Pinpoint the cell where the given text exists, returning its (X, Y) midpoint coordinate. 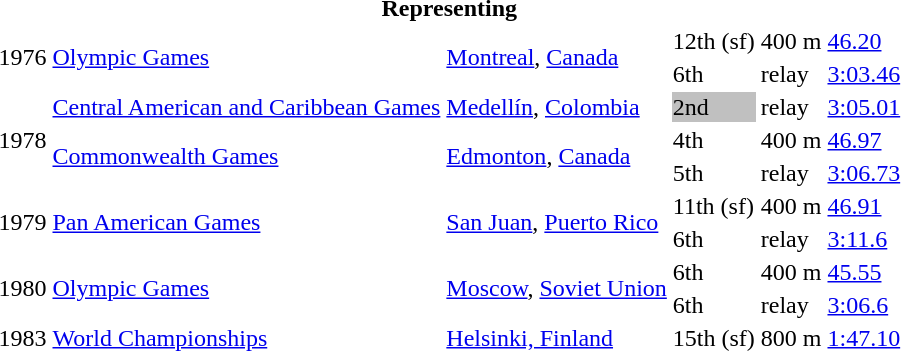
Central American and Caribbean Games (246, 107)
Montreal, Canada (556, 58)
12th (sf) (714, 41)
Moscow, Soviet Union (556, 288)
2nd (714, 107)
4th (714, 140)
San Juan, Puerto Rico (556, 222)
11th (sf) (714, 206)
5th (714, 173)
Pan American Games (246, 222)
Edmonton, Canada (556, 156)
Commonwealth Games (246, 156)
Medellín, Colombia (556, 107)
